Scan for the cell matching the given text and deliver its [x, y] coordinate at center. 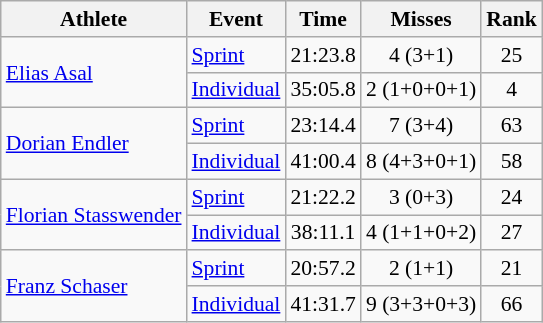
23:14.4 [322, 126]
8 (4+3+0+1) [421, 162]
Athlete [94, 19]
4 (1+1+0+2) [421, 233]
7 (3+4) [421, 126]
4 (3+1) [421, 55]
63 [512, 126]
35:05.8 [322, 90]
24 [512, 197]
2 (1+0+0+1) [421, 90]
4 [512, 90]
20:57.2 [322, 269]
Time [322, 19]
Rank [512, 19]
38:11.1 [322, 233]
27 [512, 233]
41:31.7 [322, 304]
Florian Stasswender [94, 214]
21:22.2 [322, 197]
9 (3+3+0+3) [421, 304]
21:23.8 [322, 55]
41:00.4 [322, 162]
3 (0+3) [421, 197]
Elias Asal [94, 72]
Dorian Endler [94, 144]
25 [512, 55]
Misses [421, 19]
66 [512, 304]
2 (1+1) [421, 269]
21 [512, 269]
Event [236, 19]
58 [512, 162]
Franz Schaser [94, 286]
